Search for the cell housing the specified text and yield its (X, Y) center coordinate. 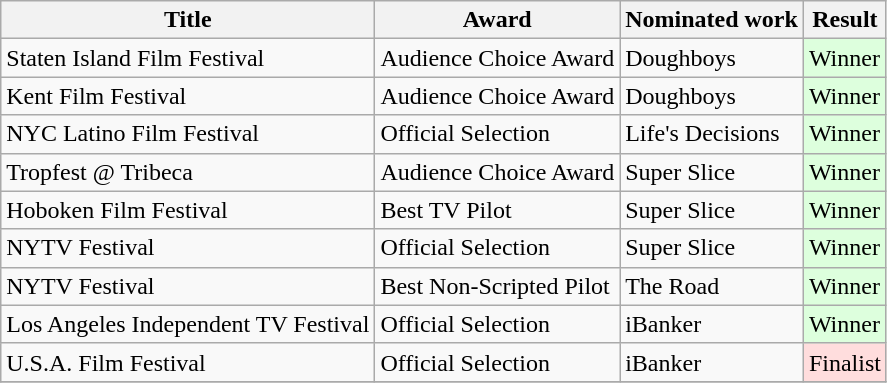
The Road (712, 286)
Hoboken Film Festival (188, 210)
Award (498, 20)
Best TV Pilot (498, 210)
Staten Island Film Festival (188, 58)
Kent Film Festival (188, 96)
Los Angeles Independent TV Festival (188, 324)
NYC Latino Film Festival (188, 134)
Title (188, 20)
U.S.A. Film Festival (188, 362)
Nominated work (712, 20)
Life's Decisions (712, 134)
Result (844, 20)
Best Non-Scripted Pilot (498, 286)
Finalist (844, 362)
Tropfest @ Tribeca (188, 172)
